Extract the (X, Y) coordinate from the center of the cell holding the provided text.  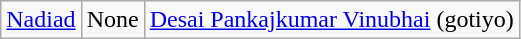
Desai Pankajkumar Vinubhai (gotiyo) (332, 20)
Nadiad (41, 20)
None (112, 20)
